Scan for the cell matching the given text and deliver its [x, y] coordinate at center. 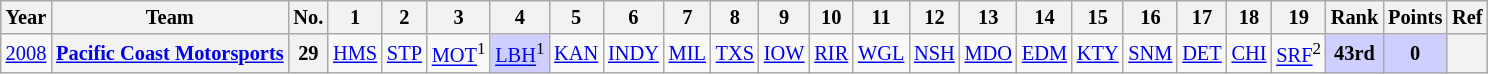
Ref [1467, 17]
Team [170, 17]
RIR [831, 54]
12 [934, 17]
KAN [576, 54]
KTY [1098, 54]
CHI [1250, 54]
9 [784, 17]
Year [26, 17]
IOW [784, 54]
HMS [355, 54]
MOT1 [458, 54]
2008 [26, 54]
No. [308, 17]
19 [1298, 17]
Pacific Coast Motorsports [170, 54]
7 [688, 17]
5 [576, 17]
Rank [1354, 17]
4 [520, 17]
16 [1150, 17]
8 [735, 17]
Points [1415, 17]
MDO [988, 54]
43rd [1354, 54]
MIL [688, 54]
2 [404, 17]
1 [355, 17]
17 [1202, 17]
6 [634, 17]
SNM [1150, 54]
NSH [934, 54]
18 [1250, 17]
29 [308, 54]
WGL [881, 54]
10 [831, 17]
11 [881, 17]
DET [1202, 54]
EDM [1044, 54]
LBH1 [520, 54]
INDY [634, 54]
TXS [735, 54]
SRF2 [1298, 54]
3 [458, 17]
STP [404, 54]
14 [1044, 17]
0 [1415, 54]
13 [988, 17]
15 [1098, 17]
